Output the (x, y) coordinate of the center of the cell containing the given text.  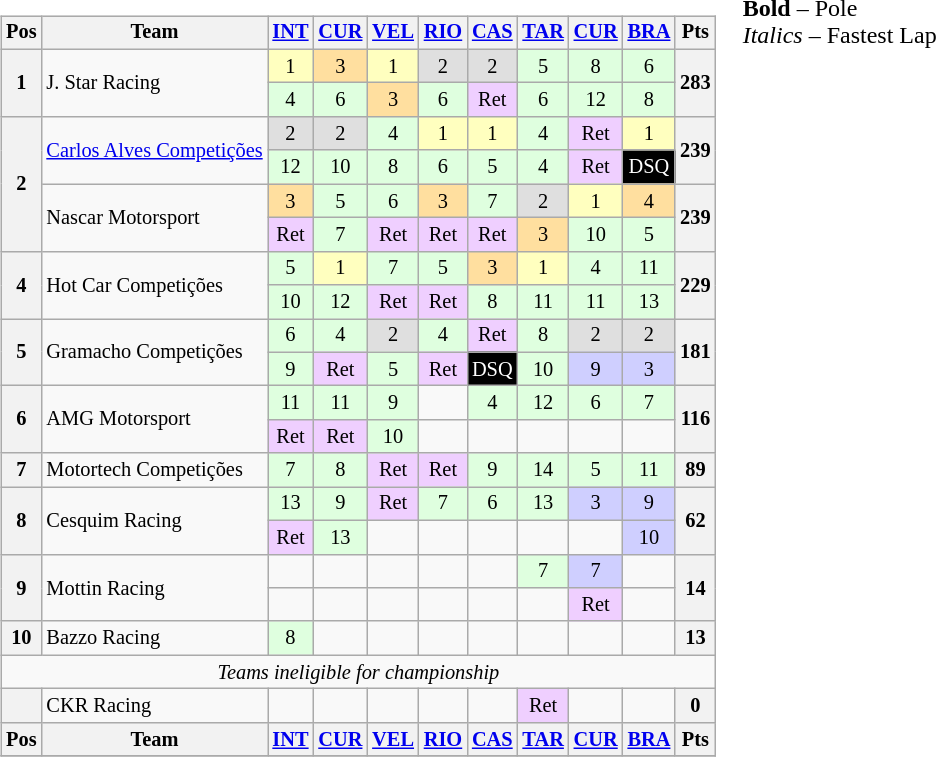
Teams ineligible for championship (358, 672)
181 (695, 352)
283 (695, 82)
AMG Motorsport (154, 420)
CKR Racing (154, 706)
Bazzo Racing (154, 638)
Carlos Alves Competições (154, 150)
89 (695, 470)
Gramacho Competições (154, 352)
Motortech Competições (154, 470)
229 (695, 284)
62 (695, 520)
J. Star Racing (154, 82)
Hot Car Competições (154, 284)
Mottin Racing (154, 588)
Cesquim Racing (154, 520)
Nascar Motorsport (154, 218)
116 (695, 420)
0 (695, 706)
